Provide the (X, Y) coordinate of the cell's center where the given text is located.  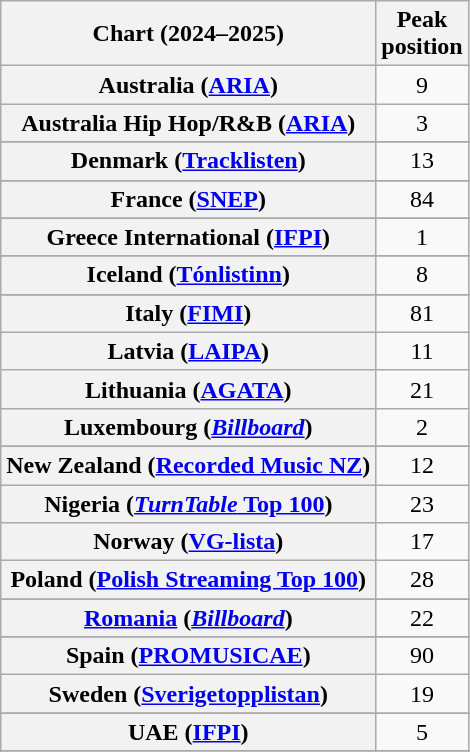
Poland (Polish Streaming Top 100) (188, 580)
22 (422, 618)
Lithuania (AGATA) (188, 389)
Peakposition (422, 34)
3 (422, 123)
Sweden (Sverigetopplistan) (188, 694)
84 (422, 199)
9 (422, 85)
17 (422, 542)
Italy (FIMI) (188, 313)
Nigeria (TurnTable Top 100) (188, 503)
23 (422, 503)
Latvia (LAIPA) (188, 351)
2 (422, 427)
Spain (PROMUSICAE) (188, 656)
13 (422, 161)
Denmark (Tracklisten) (188, 161)
Romania (Billboard) (188, 618)
Greece International (IFPI) (188, 237)
Iceland (Tónlistinn) (188, 275)
1 (422, 237)
UAE (IFPI) (188, 732)
90 (422, 656)
5 (422, 732)
Chart (2024–2025) (188, 34)
81 (422, 313)
France (SNEP) (188, 199)
28 (422, 580)
Australia (ARIA) (188, 85)
Luxembourg (Billboard) (188, 427)
Norway (VG-lista) (188, 542)
New Zealand (Recorded Music NZ) (188, 465)
19 (422, 694)
12 (422, 465)
8 (422, 275)
Australia Hip Hop/R&B (ARIA) (188, 123)
11 (422, 351)
21 (422, 389)
